Pinpoint the cell where the given text exists, returning its [x, y] midpoint coordinate. 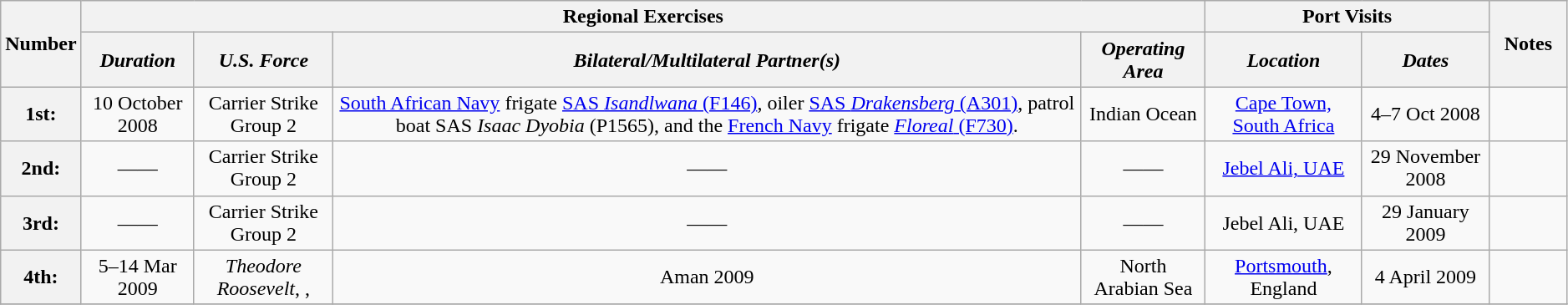
Theodore Roosevelt, , [263, 277]
Aman 2009 [707, 277]
4–7 Oct 2008 [1425, 114]
Operating Area [1143, 60]
Port Visits [1347, 17]
Duration [137, 60]
Indian Ocean [1143, 114]
Dates [1425, 60]
Regional Exercises [643, 17]
3rd: [41, 222]
U.S. Force [263, 60]
4th: [41, 277]
Number [41, 43]
10 October 2008 [137, 114]
2nd: [41, 169]
Portsmouth, England [1284, 277]
North Arabian Sea [1143, 277]
29 November 2008 [1425, 169]
5–14 Mar 2009 [137, 277]
Cape Town, South Africa [1284, 114]
29 January 2009 [1425, 222]
Location [1284, 60]
4 April 2009 [1425, 277]
1st: [41, 114]
Bilateral/Multilateral Partner(s) [707, 60]
Notes [1529, 43]
